For the text-containing cell, return its midpoint in [x, y] coordinate format. 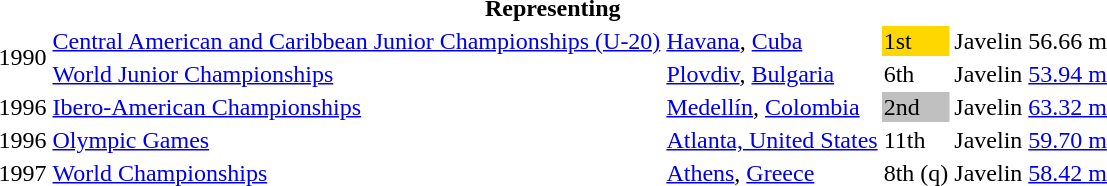
Ibero-American Championships [356, 107]
Plovdiv, Bulgaria [772, 74]
1st [916, 41]
Olympic Games [356, 140]
11th [916, 140]
2nd [916, 107]
World Junior Championships [356, 74]
Havana, Cuba [772, 41]
6th [916, 74]
Medellín, Colombia [772, 107]
Central American and Caribbean Junior Championships (U-20) [356, 41]
Atlanta, United States [772, 140]
